Determine the (X, Y) coordinate at the center of the cell enclosing the given text.  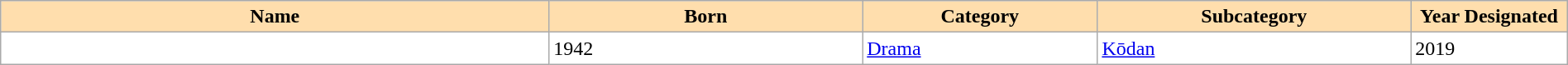
Subcategory (1254, 17)
Category (980, 17)
Year Designated (1489, 17)
2019 (1489, 48)
Name (275, 17)
Born (706, 17)
Kōdan (1254, 48)
1942 (706, 48)
Drama (980, 48)
